Extract the [X, Y] coordinate from the center of the cell holding the provided text.  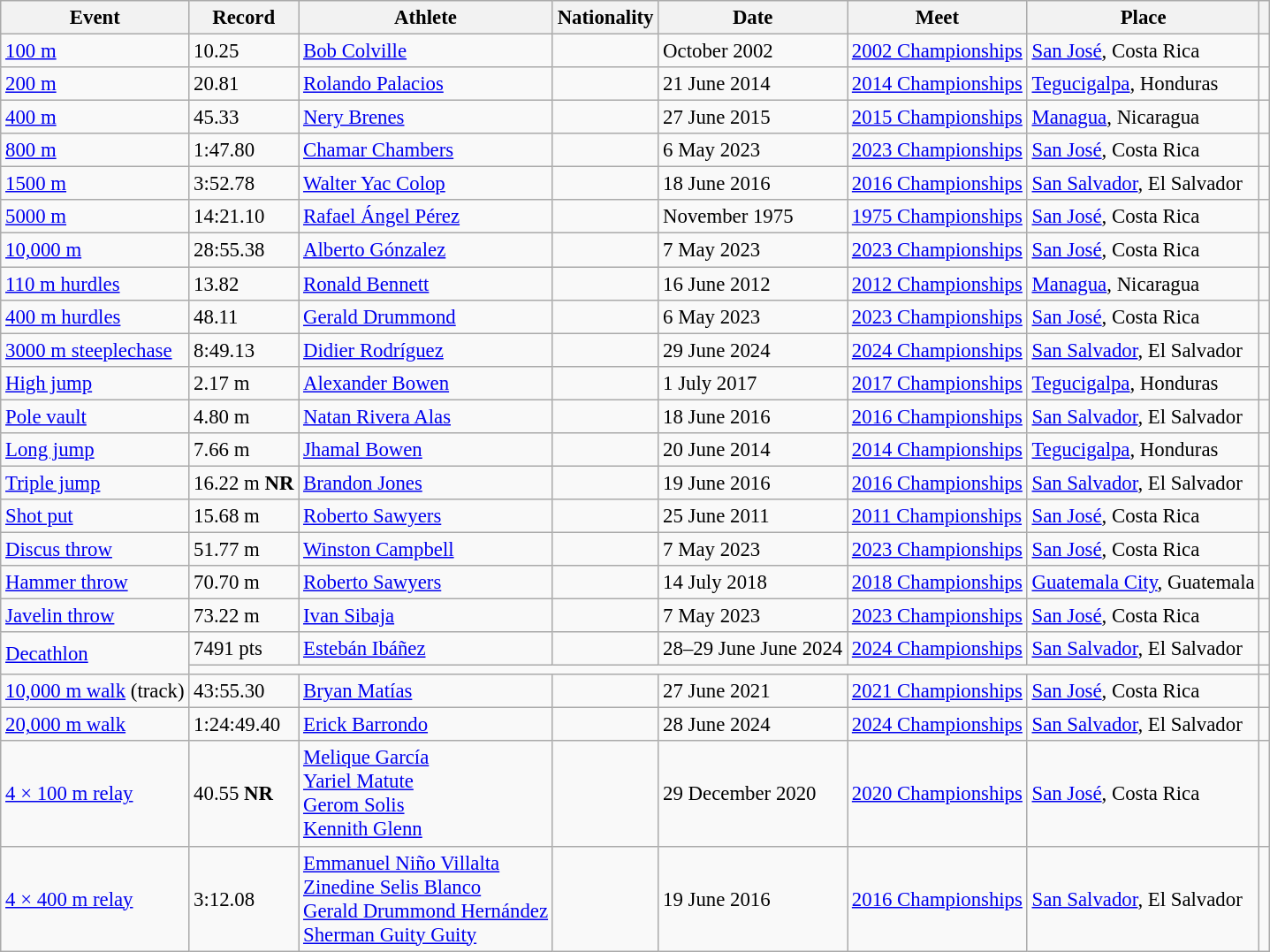
200 m [95, 84]
28 June 2024 [753, 725]
29 December 2020 [753, 794]
16 June 2012 [753, 284]
Athlete [426, 18]
70.70 m [244, 583]
Long jump [95, 450]
Guatemala City, Guatemala [1144, 583]
Erick Barrondo [426, 725]
2017 Championships [938, 383]
2021 Championships [938, 691]
7.66 m [244, 450]
Estebán Ibáñez [426, 649]
Nery Brenes [426, 118]
14 July 2018 [753, 583]
28–29 June June 2024 [753, 649]
13.82 [244, 284]
November 1975 [753, 217]
Record [244, 18]
Discus throw [95, 549]
1 July 2017 [753, 383]
73.22 m [244, 616]
28:55.38 [244, 250]
Natan Rivera Alas [426, 416]
Ivan Sibaja [426, 616]
20.81 [244, 84]
2011 Championships [938, 516]
2018 Championships [938, 583]
45.33 [244, 118]
16.22 m NR [244, 483]
Alberto Gónzalez [426, 250]
Nationality [605, 18]
20,000 m walk [95, 725]
14:21.10 [244, 217]
110 m hurdles [95, 284]
Date [753, 18]
Bob Colville [426, 51]
1:47.80 [244, 150]
Didier Rodríguez [426, 350]
4 × 100 m relay [95, 794]
2020 Championships [938, 794]
3000 m steeplechase [95, 350]
Emmanuel Niño VillaltaZinedine Selis BlancoGerald Drummond HernándezSherman Guity Guity [426, 898]
Javelin throw [95, 616]
15.68 m [244, 516]
Chamar Chambers [426, 150]
43:55.30 [244, 691]
Alexander Bowen [426, 383]
2015 Championships [938, 118]
Brandon Jones [426, 483]
Rolando Palacios [426, 84]
High jump [95, 383]
27 June 2021 [753, 691]
Rafael Ángel Pérez [426, 217]
1:24:49.40 [244, 725]
10,000 m walk (track) [95, 691]
1975 Championships [938, 217]
8:49.13 [244, 350]
Ronald Bennett [426, 284]
400 m [95, 118]
7491 pts [244, 649]
Place [1144, 18]
Pole vault [95, 416]
21 June 2014 [753, 84]
Jhamal Bowen [426, 450]
Bryan Matías [426, 691]
Melique GarcíaYariel MatuteGerom SolisKennith Glenn [426, 794]
20 June 2014 [753, 450]
48.11 [244, 316]
Hammer throw [95, 583]
800 m [95, 150]
Triple jump [95, 483]
Meet [938, 18]
2012 Championships [938, 284]
2.17 m [244, 383]
3:52.78 [244, 184]
10,000 m [95, 250]
Walter Yac Colop [426, 184]
10.25 [244, 51]
1500 m [95, 184]
4 × 400 m relay [95, 898]
Decathlon [95, 653]
Shot put [95, 516]
4.80 m [244, 416]
51.77 m [244, 549]
3:12.08 [244, 898]
400 m hurdles [95, 316]
40.55 NR [244, 794]
5000 m [95, 217]
27 June 2015 [753, 118]
29 June 2024 [753, 350]
Event [95, 18]
100 m [95, 51]
2002 Championships [938, 51]
25 June 2011 [753, 516]
October 2002 [753, 51]
Winston Campbell [426, 549]
Gerald Drummond [426, 316]
